Locate the cell with the specified text and output its (x, y) center coordinate. 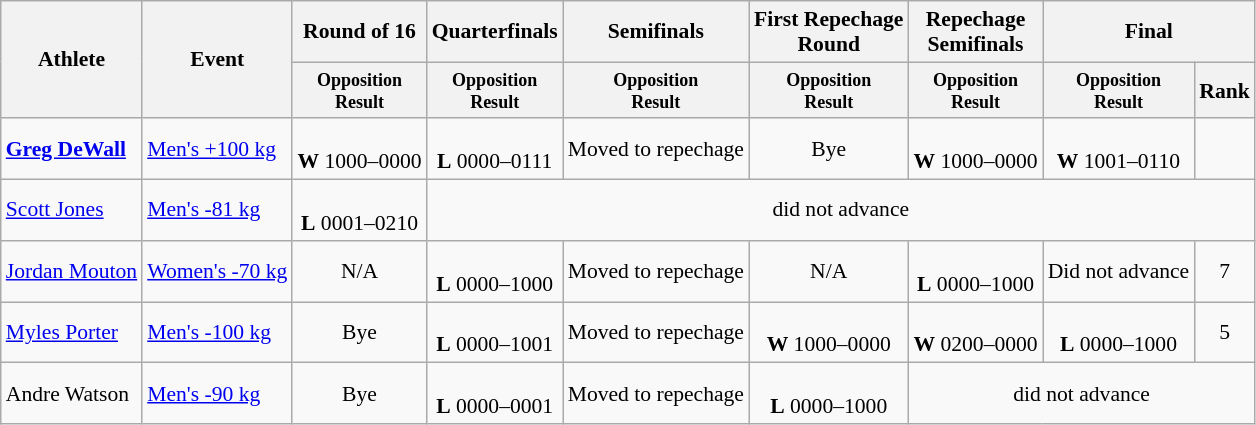
Repechage Semifinals (975, 32)
Rank (1224, 90)
W 0200–0000 (975, 332)
Event (217, 60)
Round of 16 (359, 32)
Women's -70 kg (217, 272)
Semifinals (656, 32)
Men's -90 kg (217, 394)
Greg DeWall (72, 150)
L 0000–1001 (495, 332)
5 (1224, 332)
Men's -100 kg (217, 332)
Quarterfinals (495, 32)
L 0000–0001 (495, 394)
Men's -81 kg (217, 210)
Men's +100 kg (217, 150)
L 0001–0210 (359, 210)
W 1001–0110 (1119, 150)
Myles Porter (72, 332)
7 (1224, 272)
First Repechage Round (828, 32)
Jordan Mouton (72, 272)
Scott Jones (72, 210)
Athlete (72, 60)
Final (1149, 32)
Andre Watson (72, 394)
L 0000–0111 (495, 150)
Did not advance (1119, 272)
